Return the (X, Y) coordinate for the center point of the cell that contains the specified text.  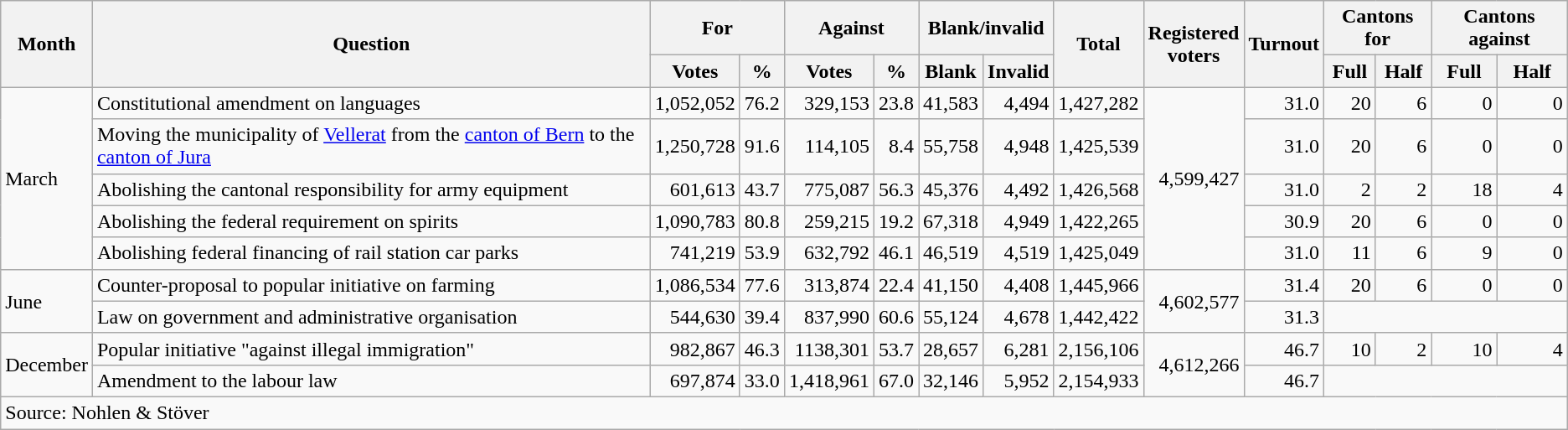
45,376 (950, 189)
For (717, 28)
775,087 (829, 189)
55,758 (950, 146)
1,425,539 (1099, 146)
46.1 (896, 253)
Abolishing the federal requirement on spirits (371, 221)
46,519 (950, 253)
23.8 (896, 103)
4,948 (1019, 146)
837,990 (829, 317)
1,052,052 (695, 103)
4,408 (1019, 285)
313,874 (829, 285)
Popular initiative "against illegal immigration" (371, 349)
Constitutional amendment on languages (371, 103)
4,678 (1019, 317)
4,949 (1019, 221)
Counter-proposal to popular initiative on farming (371, 285)
1,425,049 (1099, 253)
4,612,266 (1194, 365)
31.3 (1284, 317)
114,105 (829, 146)
December (47, 365)
60.6 (896, 317)
80.8 (762, 221)
Total (1099, 44)
1,442,422 (1099, 317)
June (47, 301)
9 (1464, 253)
Law on government and administrative organisation (371, 317)
1,427,282 (1099, 103)
601,613 (695, 189)
67.0 (896, 381)
41,150 (950, 285)
Abolishing federal financing of rail station car parks (371, 253)
Invalid (1019, 71)
28,657 (950, 349)
39.4 (762, 317)
Source: Nohlen & Stöver (784, 412)
Turnout (1284, 44)
259,215 (829, 221)
56.3 (896, 189)
1,090,783 (695, 221)
1,445,966 (1099, 285)
Month (47, 44)
982,867 (695, 349)
Against (851, 28)
31.4 (1284, 285)
91.6 (762, 146)
77.6 (762, 285)
33.0 (762, 381)
2,154,933 (1099, 381)
1,426,568 (1099, 189)
Abolishing the cantonal responsibility for army equipment (371, 189)
8.4 (896, 146)
329,153 (829, 103)
46.3 (762, 349)
4,599,427 (1194, 178)
1138,301 (829, 349)
March (47, 178)
1,086,534 (695, 285)
Cantons for (1378, 28)
544,630 (695, 317)
4,494 (1019, 103)
67,318 (950, 221)
6,281 (1019, 349)
Question (371, 44)
Blank (950, 71)
4,519 (1019, 253)
32,146 (950, 381)
55,124 (950, 317)
Blank/invalid (986, 28)
18 (1464, 189)
30.9 (1284, 221)
Amendment to the labour law (371, 381)
4,602,577 (1194, 301)
2,156,106 (1099, 349)
632,792 (829, 253)
1,418,961 (829, 381)
53.7 (896, 349)
22.4 (896, 285)
11 (1350, 253)
741,219 (695, 253)
43.7 (762, 189)
1,422,265 (1099, 221)
53.9 (762, 253)
4,492 (1019, 189)
Cantons against (1499, 28)
41,583 (950, 103)
Registeredvoters (1194, 44)
5,952 (1019, 381)
Moving the municipality of Vellerat from the canton of Bern to the canton of Jura (371, 146)
76.2 (762, 103)
697,874 (695, 381)
19.2 (896, 221)
1,250,728 (695, 146)
